Capture the cell that displays the provided text and extract its [X, Y] central coordinate. 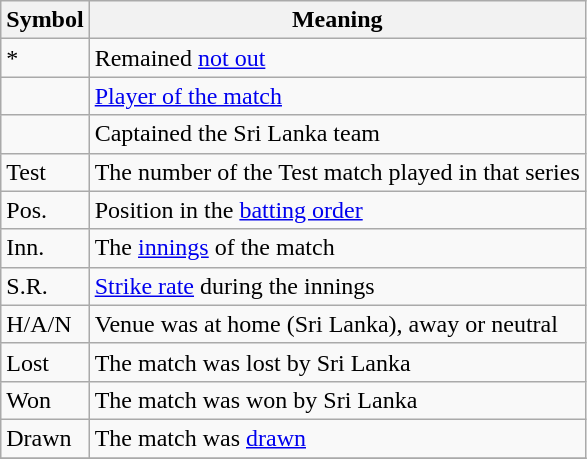
The match was drawn [337, 438]
Captained the Sri Lanka team [337, 134]
Venue was at home (Sri Lanka), away or neutral [337, 324]
Strike rate during the innings [337, 286]
The match was won by Sri Lanka [337, 400]
Test [45, 172]
The number of the Test match played in that series [337, 172]
Meaning [337, 20]
The match was lost by Sri Lanka [337, 362]
Pos. [45, 210]
Inn. [45, 248]
H/A/N [45, 324]
The innings of the match [337, 248]
Remained not out [337, 58]
S.R. [45, 286]
Lost [45, 362]
Symbol [45, 20]
Position in the batting order [337, 210]
Player of the match [337, 96]
* [45, 58]
Drawn [45, 438]
Won [45, 400]
